Locate the cell with the specified text and output its (x, y) center coordinate. 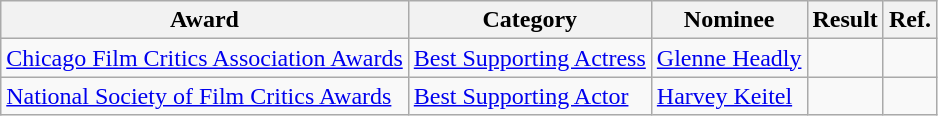
Best Supporting Actor (530, 96)
Nominee (729, 20)
Ref. (910, 20)
Category (530, 20)
Best Supporting Actress (530, 58)
National Society of Film Critics Awards (205, 96)
Glenne Headly (729, 58)
Result (845, 20)
Award (205, 20)
Harvey Keitel (729, 96)
Chicago Film Critics Association Awards (205, 58)
